From the cell containing the given text, extract its center point as [X, Y] coordinate. 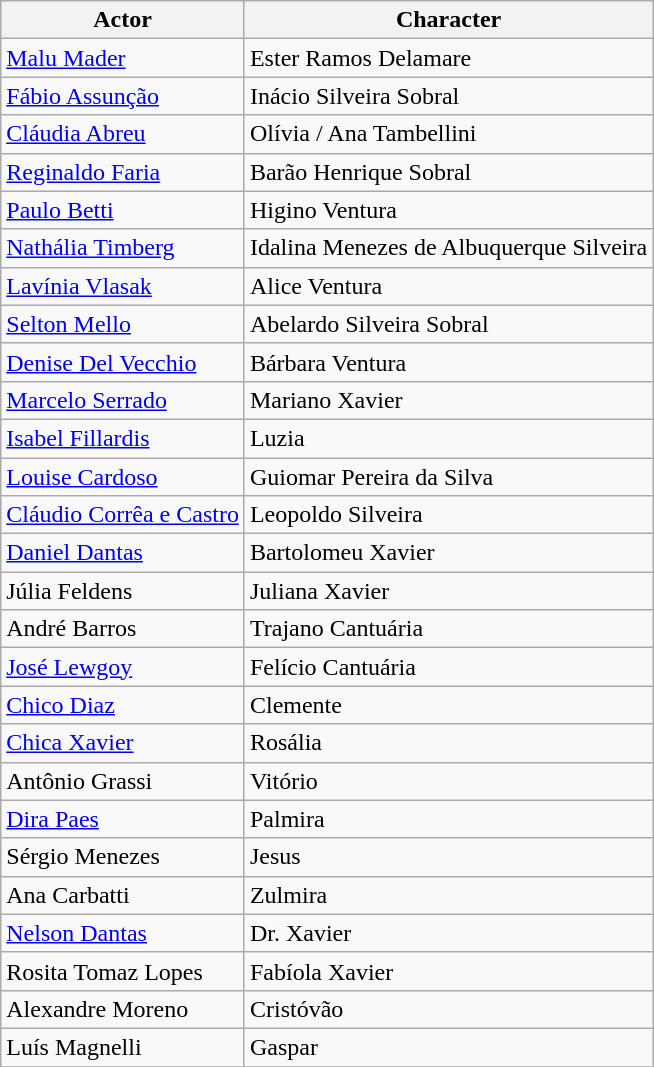
Cláudio Corrêa e Castro [123, 515]
Júlia Feldens [123, 591]
Paulo Betti [123, 210]
Idalina Menezes de Albuquerque Silveira [448, 248]
Character [448, 20]
Marcelo Serrado [123, 400]
Isabel Fillardis [123, 438]
Trajano Cantuária [448, 629]
Chico Diaz [123, 705]
Mariano Xavier [448, 400]
Palmira [448, 819]
Reginaldo Faria [123, 172]
Nathália Timberg [123, 248]
Malu Mader [123, 58]
Olívia / Ana Tambellini [448, 134]
Felício Cantuária [448, 667]
Dira Paes [123, 819]
Selton Mello [123, 324]
Bárbara Ventura [448, 362]
José Lewgoy [123, 667]
Fabíola Xavier [448, 971]
Gaspar [448, 1047]
Luzia [448, 438]
Alice Ventura [448, 286]
Vitório [448, 781]
Higino Ventura [448, 210]
Daniel Dantas [123, 553]
Actor [123, 20]
Denise Del Vecchio [123, 362]
Clemente [448, 705]
Leopoldo Silveira [448, 515]
Ana Carbatti [123, 895]
Abelardo Silveira Sobral [448, 324]
Ester Ramos Delamare [448, 58]
Bartolomeu Xavier [448, 553]
Luís Magnelli [123, 1047]
Nelson Dantas [123, 933]
Alexandre Moreno [123, 1009]
Fábio Assunção [123, 96]
Rosita Tomaz Lopes [123, 971]
Cláudia Abreu [123, 134]
Rosália [448, 743]
Cristóvão [448, 1009]
Dr. Xavier [448, 933]
Louise Cardoso [123, 477]
Juliana Xavier [448, 591]
Inácio Silveira Sobral [448, 96]
Lavínia Vlasak [123, 286]
Zulmira [448, 895]
André Barros [123, 629]
Barão Henrique Sobral [448, 172]
Chica Xavier [123, 743]
Jesus [448, 857]
Antônio Grassi [123, 781]
Guiomar Pereira da Silva [448, 477]
Sérgio Menezes [123, 857]
